Detect which cell encompasses the target text, then output its [X, Y] center coordinate. 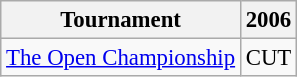
CUT [268, 58]
Tournament [121, 20]
The Open Championship [121, 58]
2006 [268, 20]
